Provide the [x, y] coordinate of the cell's center where the given text is located.  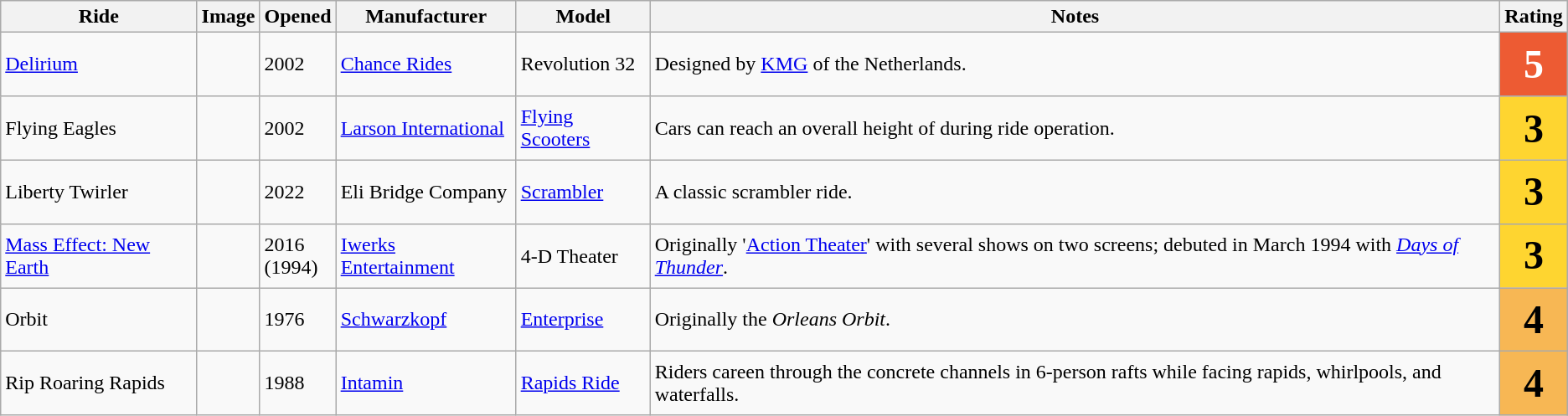
A classic scrambler ride. [1075, 192]
Rating [1534, 17]
Larson International [426, 128]
5 [1534, 64]
Iwerks Entertainment [426, 255]
Revolution 32 [583, 64]
Enterprise [583, 320]
1988 [298, 383]
Delirium [99, 64]
Opened [298, 17]
Mass Effect: New Earth [99, 255]
Orbit [99, 320]
Intamin [426, 383]
2016(1994) [298, 255]
Eli Bridge Company [426, 192]
Liberty Twirler [99, 192]
Flying Scooters [583, 128]
Chance Rides [426, 64]
2022 [298, 192]
Rapids Ride [583, 383]
Notes [1075, 17]
Originally the Orleans Orbit. [1075, 320]
Schwarzkopf [426, 320]
Designed by KMG of the Netherlands. [1075, 64]
1976 [298, 320]
Cars can reach an overall height of during ride operation. [1075, 128]
Image [228, 17]
4-D Theater [583, 255]
Originally 'Action Theater' with several shows on two screens; debuted in March 1994 with Days of Thunder. [1075, 255]
Flying Eagles [99, 128]
Manufacturer [426, 17]
Ride [99, 17]
Rip Roaring Rapids [99, 383]
Model [583, 17]
Scrambler [583, 192]
Riders careen through the concrete channels in 6-person rafts while facing rapids, whirlpools, and waterfalls. [1075, 383]
